Detect which cell encompasses the target text, then output its [x, y] center coordinate. 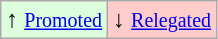
↑ Promoted [54, 20]
↓ Relegated [162, 20]
